Return (X, Y) of the center of cell containing provided text 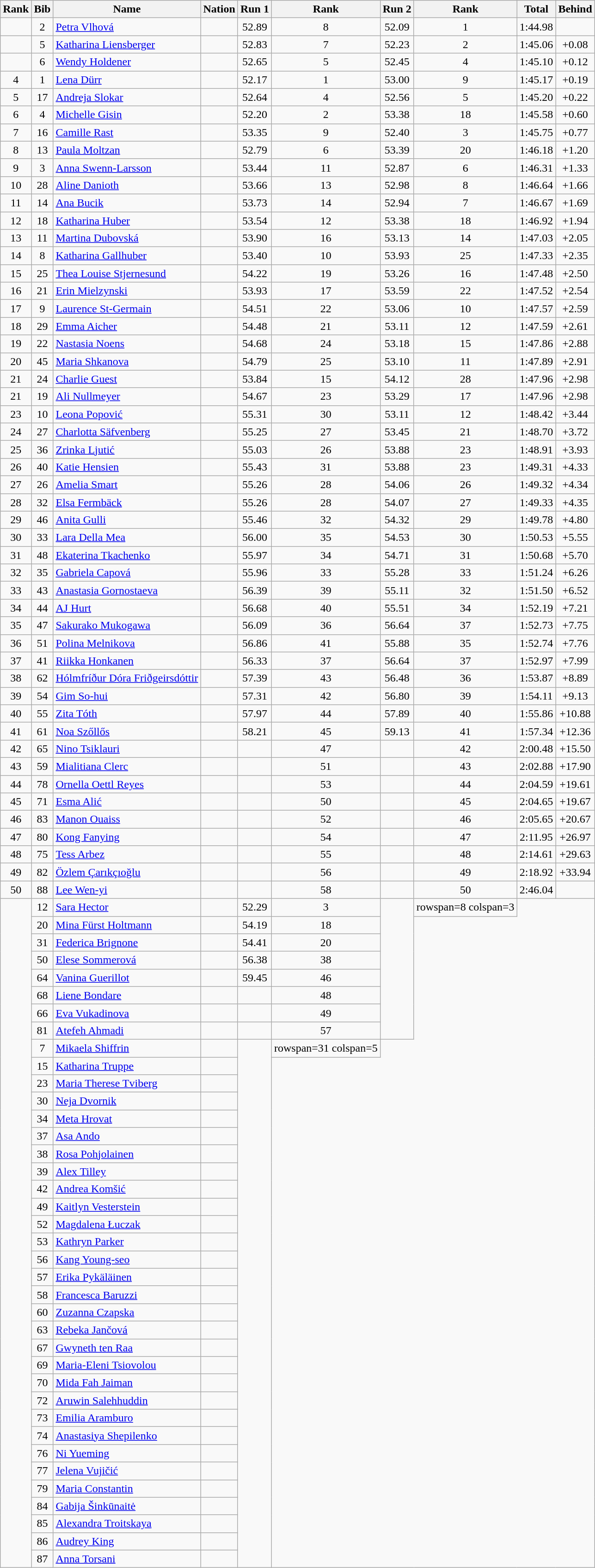
52.94 (397, 203)
53.06 (397, 309)
53.35 (254, 132)
1:48.70 (536, 432)
+29.63 (575, 855)
55.88 (397, 643)
2:46.04 (536, 890)
1:48.42 (536, 414)
Lara Della Mea (127, 538)
1:45.06 (536, 44)
2:18.92 (536, 872)
55.25 (254, 432)
53.59 (397, 291)
+4.80 (575, 520)
55.11 (397, 590)
52.29 (254, 907)
1:52.97 (536, 661)
53.40 (254, 256)
Erika Pykäläinen (127, 1277)
1:54.11 (536, 696)
+1.69 (575, 203)
rowspan=31 colspan=5 (325, 1048)
59.13 (397, 731)
52.23 (397, 44)
+19.61 (575, 784)
Katharina Gallhuber (127, 256)
56.86 (254, 643)
54.53 (397, 538)
1:45.75 (536, 132)
Lena Dürr (127, 80)
1:47.52 (536, 291)
Anastasia Gornostaeva (127, 590)
53.10 (397, 361)
53.26 (397, 273)
+4.33 (575, 467)
Behind (575, 9)
Elese Sommerová (127, 960)
Nation (219, 9)
+26.97 (575, 837)
54.48 (254, 326)
56.09 (254, 626)
59.45 (254, 978)
52.64 (254, 97)
53.13 (397, 238)
1:46.64 (536, 185)
+2.35 (575, 256)
Esma Alić (127, 802)
+5.70 (575, 555)
Camille Rast (127, 132)
53.84 (254, 379)
53.18 (397, 344)
85 (43, 1524)
+2.54 (575, 291)
54.71 (397, 555)
+10.88 (575, 713)
Bib (43, 9)
1:46.18 (536, 150)
52.20 (254, 115)
Eva Vukadinova (127, 1013)
+3.44 (575, 414)
Gwyneth ten Raa (127, 1348)
Anna Torsani (127, 1559)
55.51 (397, 608)
62 (43, 678)
54.32 (397, 520)
+2.61 (575, 326)
53.39 (397, 150)
55.46 (254, 520)
54.12 (397, 379)
Nino Tsiklauri (127, 749)
58.21 (254, 731)
55.28 (397, 573)
Gim So-hui (127, 696)
1:57.34 (536, 731)
Mina Fürst Holtmann (127, 925)
Emma Aicher (127, 326)
54.22 (254, 273)
53.45 (397, 432)
54.41 (254, 942)
Name (127, 9)
Hólmfríður Dóra Friðgeirsdóttir (127, 678)
54.19 (254, 925)
55.97 (254, 555)
56.68 (254, 608)
+4.35 (575, 502)
75 (43, 855)
+2.91 (575, 361)
Zrinka Ljutić (127, 449)
+1.20 (575, 150)
55.31 (254, 414)
52.83 (254, 44)
Elsa Fermbäck (127, 502)
72 (43, 1401)
1:47.48 (536, 273)
53.73 (254, 203)
+12.36 (575, 731)
Katharina Truppe (127, 1066)
55.43 (254, 467)
1:45.20 (536, 97)
52.09 (397, 27)
1:45.17 (536, 80)
1:44.98 (536, 27)
86 (43, 1541)
Anastasiya Shepilenko (127, 1436)
Sakurako Mukogawa (127, 626)
56.33 (254, 661)
Sara Hector (127, 907)
+2.59 (575, 309)
+0.08 (575, 44)
2:04.59 (536, 784)
55.03 (254, 449)
+0.12 (575, 62)
Paula Moltzan (127, 150)
52.17 (254, 80)
1:45.58 (536, 115)
54.51 (254, 309)
Run 1 (254, 9)
+7.76 (575, 643)
68 (43, 995)
63 (43, 1330)
Ana Bucik (127, 203)
+6.52 (575, 590)
+7.99 (575, 661)
Maria Shkanova (127, 361)
1:46.31 (536, 167)
+5.55 (575, 538)
64 (43, 978)
Zita Tóth (127, 713)
2:14.61 (536, 855)
1:52.74 (536, 643)
55.96 (254, 573)
52.45 (397, 62)
2:05.65 (536, 819)
52.98 (397, 185)
1:50.53 (536, 538)
Emilia Aramburo (127, 1418)
Meta Hrovat (127, 1119)
1:51.24 (536, 573)
56.48 (397, 678)
+2.88 (575, 344)
Nastasia Noens (127, 344)
1:53.87 (536, 678)
Francesca Baruzzi (127, 1295)
76 (43, 1453)
Rebeka Jančová (127, 1330)
Wendy Holdener (127, 62)
Mialitiana Clerc (127, 766)
52.65 (254, 62)
1:51.50 (536, 590)
53.66 (254, 185)
Thea Louise Stjernesund (127, 273)
56.38 (254, 960)
71 (43, 802)
66 (43, 1013)
+1.33 (575, 167)
54.79 (254, 361)
1:47.59 (536, 326)
Aruwin Salehhuddin (127, 1401)
1:55.86 (536, 713)
Gabija Šinkūnaitė (127, 1506)
2:11.95 (536, 837)
+7.21 (575, 608)
+6.26 (575, 573)
1:49.78 (536, 520)
rowspan=8 colspan=3 (465, 907)
Maria-Eleni Tsiovolou (127, 1365)
Magdalena Łuczak (127, 1224)
+19.67 (575, 802)
74 (43, 1436)
Andrea Komšić (127, 1189)
54.67 (254, 397)
67 (43, 1348)
Martina Dubovská (127, 238)
+15.50 (575, 749)
1:47.03 (536, 238)
77 (43, 1471)
Aline Danioth (127, 185)
Erin Mielzynski (127, 291)
Michelle Gisin (127, 115)
Kathryn Parker (127, 1242)
56.39 (254, 590)
56.80 (397, 696)
1:47.89 (536, 361)
82 (43, 872)
+8.89 (575, 678)
+2.50 (575, 273)
53.29 (397, 397)
Kang Young-seo (127, 1259)
+1.94 (575, 221)
Charlotta Säfvenberg (127, 432)
+0.19 (575, 80)
Ali Nullmeyer (127, 397)
+17.90 (575, 766)
1:47.57 (536, 309)
81 (43, 1030)
Katharina Huber (127, 221)
Özlem Çarıkçıoğlu (127, 872)
Maria Therese Tviberg (127, 1084)
+20.67 (575, 819)
Katharina Liensberger (127, 44)
Total (536, 9)
+1.66 (575, 185)
87 (43, 1559)
Laurence St-Germain (127, 309)
1:47.33 (536, 256)
Anna Swenn-Larsson (127, 167)
54.07 (397, 502)
1:46.67 (536, 203)
54.68 (254, 344)
Vanina Guerillot (127, 978)
52.87 (397, 167)
84 (43, 1506)
56.00 (254, 538)
53.54 (254, 221)
1:48.91 (536, 449)
69 (43, 1365)
Mikaela Shiffrin (127, 1048)
Kaitlyn Vesterstein (127, 1207)
+0.77 (575, 132)
52.40 (397, 132)
59 (43, 766)
Alex Tilley (127, 1171)
Jelena Vujičić (127, 1471)
57.31 (254, 696)
1:49.31 (536, 467)
AJ Hurt (127, 608)
+3.72 (575, 432)
+2.05 (575, 238)
Andreja Slokar (127, 97)
79 (43, 1488)
Maria Constantin (127, 1488)
Noa Szőllős (127, 731)
53.90 (254, 238)
Rosa Pohjolainen (127, 1154)
52.79 (254, 150)
Alexandra Troitskaya (127, 1524)
Ni Yueming (127, 1453)
80 (43, 837)
61 (43, 731)
57.89 (397, 713)
2:00.48 (536, 749)
1:47.86 (536, 344)
2:04.65 (536, 802)
Gabriela Capová (127, 573)
Tess Arbez (127, 855)
65 (43, 749)
1:50.68 (536, 555)
Ekaterina Tkachenko (127, 555)
+7.75 (575, 626)
Manon Ouaiss (127, 819)
+9.13 (575, 696)
Petra Vlhová (127, 27)
78 (43, 784)
1:52.19 (536, 608)
57.97 (254, 713)
+0.22 (575, 97)
73 (43, 1418)
Asa Ando (127, 1136)
Atefeh Ahmadi (127, 1030)
Riikka Honkanen (127, 661)
52.56 (397, 97)
1:46.92 (536, 221)
Liene Bondare (127, 995)
53.44 (254, 167)
83 (43, 819)
Charlie Guest (127, 379)
Amelia Smart (127, 484)
Federica Brignone (127, 942)
52.89 (254, 27)
60 (43, 1312)
53.00 (397, 80)
57.39 (254, 678)
Anita Gulli (127, 520)
Zuzanna Czapska (127, 1312)
+3.93 (575, 449)
2:02.88 (536, 766)
88 (43, 890)
Kong Fanying (127, 837)
1:45.10 (536, 62)
1:52.73 (536, 626)
Run 2 (397, 9)
70 (43, 1383)
Katie Hensien (127, 467)
Leona Popović (127, 414)
Neja Dvornik (127, 1101)
+0.60 (575, 115)
Polina Melnikova (127, 643)
1:49.33 (536, 502)
+4.34 (575, 484)
1:49.32 (536, 484)
Ornella Oettl Reyes (127, 784)
Audrey King (127, 1541)
54.06 (397, 484)
Mida Fah Jaiman (127, 1383)
+33.94 (575, 872)
Lee Wen-yi (127, 890)
